Search for the cell housing the specified text and yield its [x, y] center coordinate. 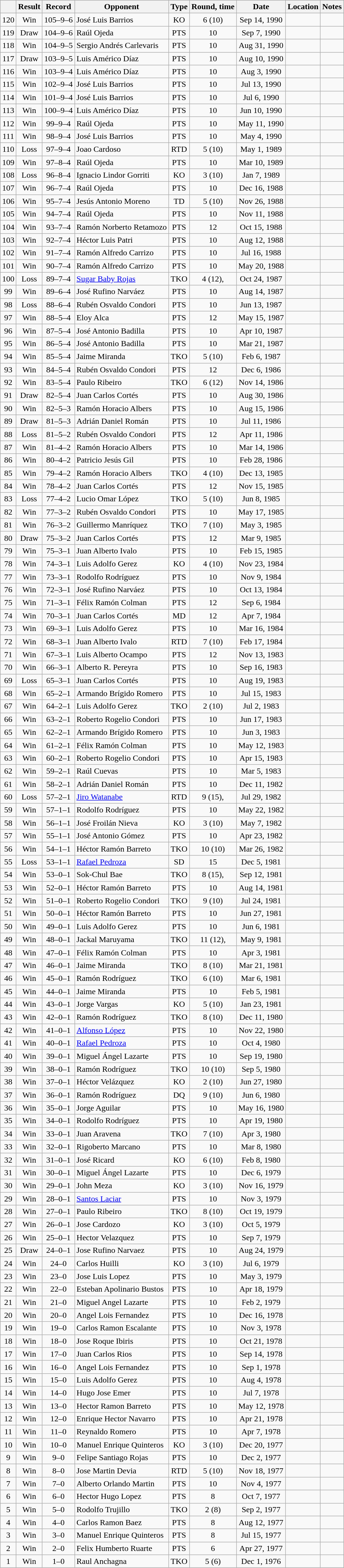
18 [8, 1341]
Hector Ramon Barreto [121, 1406]
Date [261, 7]
32–0–1 [59, 1147]
Luis Alberto Ocampo [121, 654]
May 1, 1989 [261, 149]
Héctor Velázquez [121, 1082]
Nov 18, 1977 [261, 1471]
Aug 4, 1978 [261, 1380]
Sep 14, 1978 [261, 1354]
77–4–2 [59, 499]
31 [8, 1173]
75–3–2 [59, 538]
Apr 7, 1984 [261, 616]
Aug 10, 1990 [261, 59]
1 [8, 1561]
34–0–1 [59, 1121]
Jul 13, 1990 [261, 84]
28–0–1 [59, 1198]
2 [8, 1548]
Nov 14, 1986 [261, 383]
9 (15), [213, 797]
64 [8, 745]
Santos Laciar [121, 1198]
Dec 13, 1985 [261, 473]
65–3–1 [59, 680]
14 [8, 1393]
Notes [332, 7]
Feb 28, 1986 [261, 460]
Nov 15, 1985 [261, 486]
74 [8, 616]
58–2–1 [59, 784]
41–0–1 [59, 1030]
94–7–4 [59, 214]
24–0 [59, 1263]
Nov 23, 1984 [261, 564]
65–2–1 [59, 693]
Jun 27, 1981 [261, 914]
Opponent [121, 7]
37 [8, 1095]
John Meza [121, 1185]
May 7, 1982 [261, 823]
8–0 [59, 1471]
Sep 14, 1990 [261, 20]
May 11, 1990 [261, 123]
May 12, 1983 [261, 745]
Jun 13, 1987 [261, 305]
30 [8, 1185]
Jun 6, 1980 [261, 1095]
82 [8, 512]
83 [8, 499]
116 [8, 71]
16–0 [59, 1367]
43 [8, 1017]
Feb 5, 1981 [261, 991]
Type [179, 7]
62 [8, 771]
22–0 [59, 1289]
Aug 14, 1981 [261, 888]
89 [8, 421]
Apr 3, 1980 [261, 1134]
71 [8, 654]
33–0–1 [59, 1134]
Jose Luis Lopez [121, 1276]
Round, time [213, 7]
Oct 7, 1977 [261, 1497]
45–0–1 [59, 978]
38 [8, 1082]
Sep 5, 1980 [261, 1069]
Result [29, 7]
78 [8, 564]
15–0 [59, 1380]
57–2–1 [59, 797]
Jul 2, 1983 [261, 706]
21 [8, 1302]
56–1–1 [59, 823]
100 [8, 279]
Nov 13, 1983 [261, 654]
Enrique Hector Navarro [121, 1419]
Carlos Ramon Escalante [121, 1328]
Jul 7, 1978 [261, 1393]
98 [8, 305]
35–0–1 [59, 1108]
19 [8, 1328]
104–9–5 [59, 46]
78–4–2 [59, 486]
71–3–1 [59, 603]
Jun 3, 1983 [261, 732]
89–7–4 [59, 279]
7 [8, 1484]
Sep 7, 1990 [261, 33]
114 [8, 97]
81–5–3 [59, 421]
Sergio Andrés Carlevaris [121, 46]
Oct 24, 1987 [261, 279]
Dec 1, 1976 [261, 1561]
90 [8, 408]
Sep 7, 1979 [261, 1238]
94 [8, 356]
5 [8, 1509]
40 [8, 1056]
Mar 6, 1981 [261, 978]
21–0 [59, 1302]
61–2–1 [59, 745]
68–3–1 [59, 642]
Feb 6, 1987 [261, 356]
Aug 24, 1979 [261, 1250]
63–2–1 [59, 719]
Sep 12, 1981 [261, 875]
Joao Cardoso [121, 149]
54–1–1 [59, 849]
Sep 6, 1984 [261, 603]
51 [8, 914]
José Antonio Gómez [121, 836]
Apr 27, 1977 [261, 1548]
Alberto R. Pereyra [121, 667]
37–0–1 [59, 1082]
77–3–2 [59, 512]
8 (15), [213, 875]
Jiro Watanabe [121, 797]
Mar 14, 1986 [261, 447]
Nov 3, 1979 [261, 1198]
70 [8, 667]
Jul 11, 1986 [261, 421]
Reynaldo Romero [121, 1432]
20–0 [59, 1315]
40–0–1 [59, 1043]
101–9–4 [59, 97]
4–0 [59, 1522]
65 [8, 732]
Rodolfo Trujillo [121, 1509]
41 [8, 1043]
80–4–2 [59, 460]
Mar 21, 1981 [261, 965]
Nov 22, 1980 [261, 1030]
Apr 19, 1980 [261, 1121]
6–0 [59, 1497]
May 3, 1979 [261, 1276]
Lucio Omar López [121, 499]
53–0–1 [59, 875]
20 [8, 1315]
Sep 16, 1983 [261, 667]
74–3–1 [59, 564]
104 [8, 227]
24 [8, 1263]
33 [8, 1147]
Jul 15, 1977 [261, 1535]
83–5–4 [59, 383]
Oct 15, 1988 [261, 227]
53 [8, 888]
DQ [179, 1095]
17–0 [59, 1354]
May 15, 1987 [261, 318]
16 [8, 1367]
Dec 11, 1980 [261, 1017]
Record [59, 7]
102–9–4 [59, 84]
Aug 14, 1987 [261, 292]
22 [8, 1289]
53–1–1 [59, 862]
Dec 5, 1981 [261, 862]
Dec 20, 1977 [261, 1445]
106 [8, 201]
5–0 [59, 1509]
May 20, 1988 [261, 266]
Aug 31, 1990 [261, 46]
13 [8, 1406]
5 (6) [213, 1561]
68 [8, 693]
117 [8, 59]
19–0 [59, 1328]
Jun 8, 1985 [261, 499]
José Froilán Nieva [121, 823]
85–5–4 [59, 356]
Raúl Cuevas [121, 771]
Jose Rufino Narvaez [121, 1250]
27 [8, 1225]
48–0–1 [59, 939]
9 [8, 1458]
99–9–4 [59, 123]
97–9–4 [59, 149]
Feb 2, 1979 [261, 1302]
Mar 8, 1980 [261, 1147]
Hugo Jose Emer [121, 1393]
103–9–5 [59, 59]
13–0 [59, 1406]
Oct 5, 1979 [261, 1225]
Apr 21, 1978 [261, 1419]
Nov 9, 1984 [261, 577]
Dec 2, 1977 [261, 1458]
87–5–4 [59, 330]
Jul 29, 1982 [261, 797]
May 3, 1985 [261, 525]
73–3–1 [59, 577]
Apr 7, 1978 [261, 1432]
José Ricard [121, 1160]
109 [8, 162]
Apr 18, 1979 [261, 1289]
95 [8, 343]
56 [8, 849]
105 [8, 214]
50–0–1 [59, 914]
Patricio Jesús Gil [121, 460]
60 [8, 797]
Mar 16, 1984 [261, 629]
Jose Roque Ibiris [121, 1341]
103 [8, 240]
Aug 3, 1990 [261, 71]
Apr 11, 1986 [261, 434]
SD [179, 862]
38–0–1 [59, 1069]
Héctor Luis Patri [121, 240]
Oct 13, 1984 [261, 590]
Apr 10, 1987 [261, 330]
1–0 [59, 1561]
46 [8, 978]
23–0 [59, 1276]
Apr 15, 1983 [261, 758]
95–7–4 [59, 201]
Aug 19, 1983 [261, 680]
110 [8, 149]
82–5–4 [59, 395]
2 (8) [213, 1509]
12–0 [59, 1419]
Ramón Norberto Retamozo [121, 227]
23 [8, 1276]
Guillermo Manríquez [121, 525]
87 [8, 447]
Sugar Baby Rojas [121, 279]
Jul 24, 1981 [261, 901]
84 [8, 486]
46–0–1 [59, 965]
57–1–1 [59, 810]
Jul 6, 1979 [261, 1263]
62–2–1 [59, 732]
102 [8, 253]
75–3–1 [59, 551]
9–0 [59, 1458]
70–3–1 [59, 616]
79–4–2 [59, 473]
Jose Cardozo [121, 1225]
118 [8, 46]
Nov 26, 1988 [261, 201]
Dec 6, 1979 [261, 1173]
80 [8, 538]
42–0–1 [59, 1017]
Jul 15, 1983 [261, 693]
Nov 11, 1988 [261, 214]
59 [8, 810]
92 [8, 383]
Sep 19, 1980 [261, 1056]
50 [8, 926]
34 [8, 1134]
Miguel Angel Lazarte [121, 1302]
Sok-Chul Bae [121, 875]
36 [8, 1108]
Apr 23, 1982 [261, 836]
Sep 1, 1978 [261, 1367]
47–0–1 [59, 952]
88 [8, 434]
85 [8, 473]
Feb 17, 1984 [261, 642]
67–3–1 [59, 654]
72 [8, 642]
Rigoberto Marcano [121, 1147]
75 [8, 603]
26–0–1 [59, 1225]
90–7–4 [59, 266]
10–0 [59, 1445]
Feb 15, 1985 [261, 551]
86–5–4 [59, 343]
Sep 2, 1977 [261, 1509]
3 [8, 1535]
Juan Aravena [121, 1134]
Alfonso López [121, 1030]
4 [8, 1522]
TD [179, 201]
May 16, 1980 [261, 1108]
4 (12), [213, 279]
64–2–1 [59, 706]
Jul 16, 1988 [261, 253]
96 [8, 330]
89–6–4 [59, 292]
18–0 [59, 1341]
120 [8, 20]
93 [8, 369]
77 [8, 577]
51–0–1 [59, 901]
81 [8, 525]
88–6–4 [59, 305]
Mar 26, 1982 [261, 849]
Hector Hugo Lopez [121, 1497]
60–2–1 [59, 758]
Dec 6, 1986 [261, 369]
52–0–1 [59, 888]
27–0–1 [59, 1212]
49–0–1 [59, 926]
39 [8, 1069]
Jan 7, 1989 [261, 175]
26 [8, 1238]
Mar 5, 1983 [261, 771]
105–9–6 [59, 20]
100–9–4 [59, 110]
31–0–1 [59, 1160]
Jorge Aguilar [121, 1108]
Nov 3, 1978 [261, 1328]
Jun 6, 1981 [261, 926]
39–0–1 [59, 1056]
May 12, 1978 [261, 1406]
36–0–1 [59, 1095]
Oct 21, 1978 [261, 1341]
Dec 16, 1988 [261, 188]
91–7–4 [59, 253]
111 [8, 136]
113 [8, 110]
57 [8, 836]
52 [8, 901]
66 [8, 719]
99 [8, 292]
Nov 16, 1979 [261, 1185]
101 [8, 266]
Location [303, 7]
11 [8, 1432]
Oct 19, 1979 [261, 1212]
84–5–4 [59, 369]
Jesús Antonio Moreno [121, 201]
Aug 15, 1986 [261, 408]
107 [8, 188]
Mar 10, 1989 [261, 162]
Dec 11, 1982 [261, 784]
30–0–1 [59, 1173]
98–9–4 [59, 136]
28 [8, 1212]
Carlos Huilli [121, 1263]
Aug 12, 1977 [261, 1522]
55 [8, 862]
73 [8, 629]
Feb 8, 1980 [261, 1160]
66–3–1 [59, 667]
14–0 [59, 1393]
May 4, 1990 [261, 136]
Felipe Santiago Rojas [121, 1458]
Ignacio Lindor Gorriti [121, 175]
82–5–3 [59, 408]
3–0 [59, 1535]
97–8–4 [59, 162]
43–0–1 [59, 1004]
2–0 [59, 1548]
7–0 [59, 1484]
11 (12), [213, 939]
25–0–1 [59, 1238]
11–0 [59, 1432]
Carlos Ramon Baez [121, 1522]
81–5–2 [59, 434]
63 [8, 758]
Jorge Vargas [121, 1004]
91 [8, 395]
May 9, 1981 [261, 939]
86 [8, 460]
45 [8, 991]
76 [8, 590]
Nov 4, 1977 [261, 1484]
55–1–1 [59, 836]
6 (12) [213, 383]
58 [8, 823]
May 22, 1982 [261, 810]
103–9–4 [59, 71]
Hector Velazquez [121, 1238]
Aug 30, 1986 [261, 395]
79 [8, 551]
Felix Humberto Ruarte [121, 1548]
96–8–4 [59, 175]
Raul Anchagna [121, 1561]
Alberto Orlando Martin [121, 1484]
59–2–1 [59, 771]
MD [179, 616]
104–9–6 [59, 33]
Aug 12, 1988 [261, 240]
Mar 21, 1987 [261, 343]
Dec 16, 1978 [261, 1315]
108 [8, 175]
35 [8, 1121]
93–7–4 [59, 227]
69 [8, 680]
44 [8, 1004]
Jose Martin Devia [121, 1471]
67 [8, 706]
Eloy Alca [121, 318]
Mar 9, 1985 [261, 538]
44–0–1 [59, 991]
Jackal Maruyama [121, 939]
115 [8, 84]
81–4–2 [59, 447]
29–0–1 [59, 1185]
Apr 3, 1981 [261, 952]
88–5–4 [59, 318]
92–7–4 [59, 240]
72–3–1 [59, 590]
47 [8, 965]
May 17, 1985 [261, 512]
25 [8, 1250]
49 [8, 939]
24–0–1 [59, 1250]
Jun 10, 1990 [261, 110]
112 [8, 123]
96–7–4 [59, 188]
Jul 6, 1990 [261, 97]
Jun 27, 1980 [261, 1082]
54 [8, 875]
Juan Carlos Rios [121, 1354]
17 [8, 1354]
119 [8, 33]
Jun 17, 1983 [261, 719]
97 [8, 318]
Oct 4, 1980 [261, 1043]
Jan 23, 1981 [261, 1004]
29 [8, 1198]
Esteban Apolinario Bustos [121, 1289]
48 [8, 952]
61 [8, 784]
69–3–1 [59, 629]
32 [8, 1160]
42 [8, 1030]
76–3–2 [59, 525]
